Determine the (X, Y) coordinate at the center of the cell enclosing the given text.  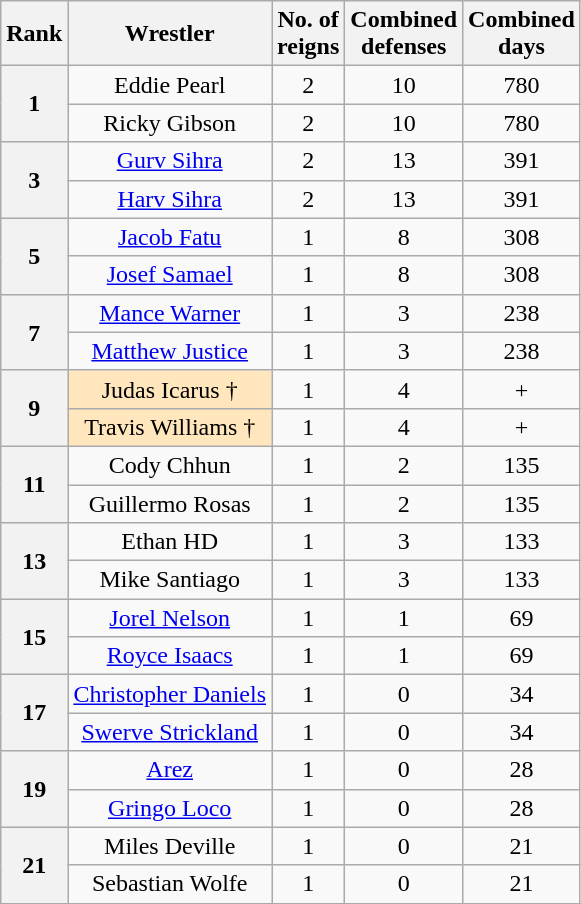
Harv Sihra (170, 199)
Rank (34, 34)
5 (34, 256)
Guillermo Rosas (170, 503)
No. ofreigns (308, 34)
Gringo Loco (170, 808)
Swerve Strickland (170, 732)
Judas Icarus † (170, 389)
Gurv Sihra (170, 161)
19 (34, 789)
Sebastian Wolfe (170, 884)
Travis Williams † (170, 427)
9 (34, 408)
Christopher Daniels (170, 694)
Cody Chhun (170, 465)
Combineddays (522, 34)
Royce Isaacs (170, 656)
Jacob Fatu (170, 237)
Wrestler (170, 34)
Eddie Pearl (170, 85)
17 (34, 713)
Ethan HD (170, 542)
Arez (170, 770)
11 (34, 484)
Jorel Nelson (170, 618)
15 (34, 637)
Matthew Justice (170, 351)
Miles Deville (170, 846)
7 (34, 332)
Mance Warner (170, 313)
Ricky Gibson (170, 123)
Combineddefenses (404, 34)
Josef Samael (170, 275)
Mike Santiago (170, 580)
